Identify which cell holds the provided text, then report its [x, y] central coordinate. 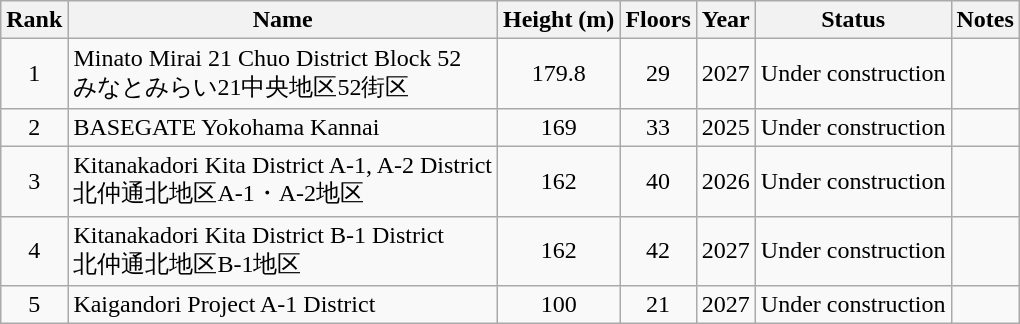
Status [853, 20]
179.8 [559, 74]
Minato Mirai 21 Chuo District Block 52みなとみらい21中央地区52街区 [283, 74]
Notes [985, 20]
100 [559, 305]
BASEGATE Yokohama Kannai [283, 127]
1 [34, 74]
21 [658, 305]
Year [726, 20]
42 [658, 251]
4 [34, 251]
2025 [726, 127]
Height (m) [559, 20]
29 [658, 74]
Name [283, 20]
Kaigandori Project A-1 District [283, 305]
Floors [658, 20]
40 [658, 181]
Rank [34, 20]
2026 [726, 181]
169 [559, 127]
3 [34, 181]
Kitanakadori Kita District A-1, A-2 District北仲通北地区A-1・A-2地区 [283, 181]
2 [34, 127]
33 [658, 127]
5 [34, 305]
Kitanakadori Kita District B-1 District北仲通北地区B-1地区 [283, 251]
